Pinpoint the cell where the given text exists, returning its [x, y] midpoint coordinate. 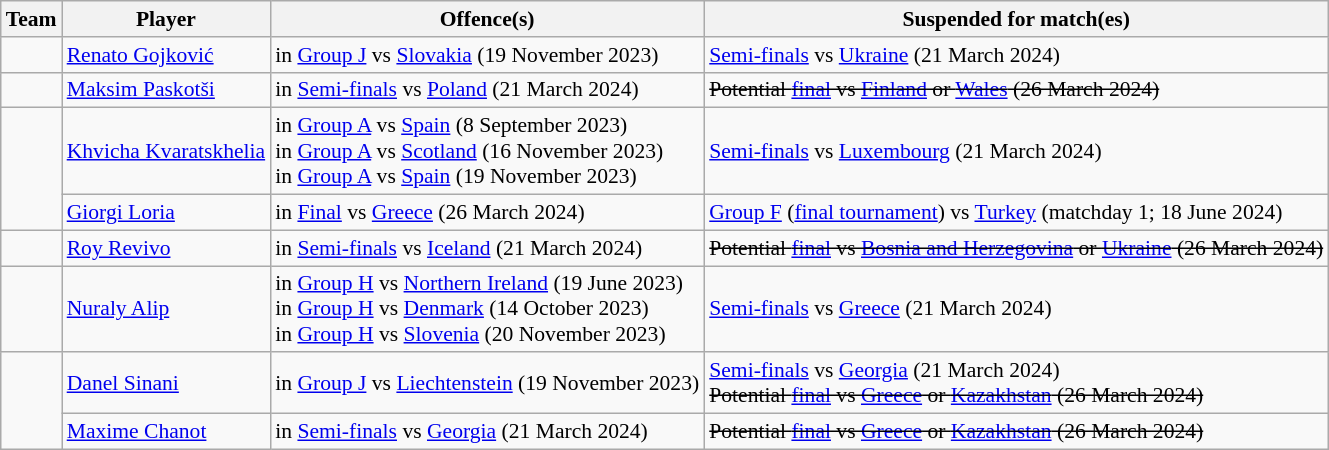
in Group J vs Liechtenstein (19 November 2023) [487, 384]
Semi-finals vs Greece (21 March 2024) [1016, 310]
Potential final vs Finland or Wales (26 March 2024) [1016, 90]
Offence(s) [487, 19]
Potential final vs Bosnia and Herzegovina or Ukraine (26 March 2024) [1016, 248]
Suspended for match(es) [1016, 19]
Maxime Chanot [166, 432]
in Final vs Greece (26 March 2024) [487, 213]
Maksim Paskotši [166, 90]
Player [166, 19]
Semi-finals vs Luxembourg (21 March 2024) [1016, 152]
Semi-finals vs Ukraine (21 March 2024) [1016, 55]
Team [32, 19]
in Group H vs Northern Ireland (19 June 2023) in Group H vs Denmark (14 October 2023) in Group H vs Slovenia (20 November 2023) [487, 310]
Giorgi Loria [166, 213]
Potential final vs Greece or Kazakhstan (26 March 2024) [1016, 432]
Nuraly Alip [166, 310]
Semi-finals vs Georgia (21 March 2024)Potential final vs Greece or Kazakhstan (26 March 2024) [1016, 384]
in Semi-finals vs Poland (21 March 2024) [487, 90]
Renato Gojković [166, 55]
in Group A vs Spain (8 September 2023) in Group A vs Scotland (16 November 2023) in Group A vs Spain (19 November 2023) [487, 152]
Danel Sinani [166, 384]
Khvicha Kvaratskhelia [166, 152]
in Semi-finals vs Iceland (21 March 2024) [487, 248]
in Semi-finals vs Georgia (21 March 2024) [487, 432]
Group F (final tournament) vs Turkey (matchday 1; 18 June 2024) [1016, 213]
in Group J vs Slovakia (19 November 2023) [487, 55]
Roy Revivo [166, 248]
